Capture the cell that displays the provided text and extract its (x, y) central coordinate. 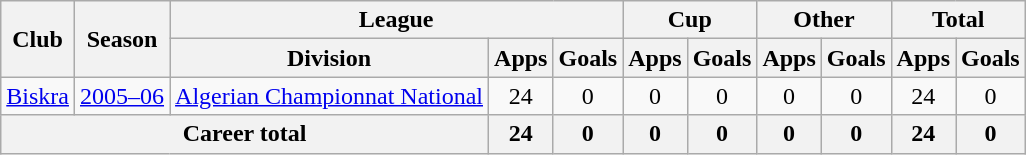
Algerian Championnat National (330, 96)
Biskra (38, 96)
League (396, 20)
Club (38, 39)
Total (958, 20)
Other (824, 20)
Division (330, 58)
Cup (690, 20)
2005–06 (122, 96)
Season (122, 39)
Career total (245, 134)
